Find where the given text appears and provide that cell's center as (X, Y) coordinate. 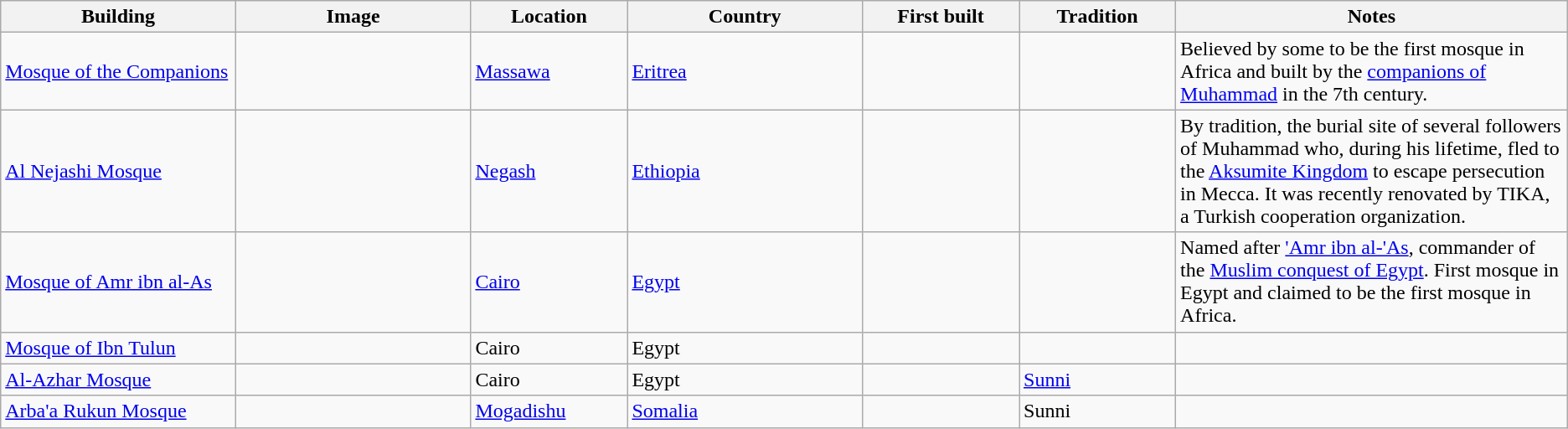
Location (549, 17)
Mosque of Ibn Tulun (119, 348)
Tradition (1097, 17)
Believed by some to be the first mosque in Africa and built by the companions of Muhammad in the 7th century. (1372, 71)
Named after 'Amr ibn al-'As, commander of the Muslim conquest of Egypt. First mosque in Egypt and claimed to be the first mosque in Africa. (1372, 282)
Negash (549, 171)
Eritrea (745, 71)
Arba'a Rukun Mosque (119, 411)
Notes (1372, 17)
Somalia (745, 411)
Mogadishu (549, 411)
First built (940, 17)
Building (119, 17)
Ethiopia (745, 171)
Country (745, 17)
Mosque of the Companions (119, 71)
Image (353, 17)
Mosque of Amr ibn al-As (119, 282)
Al Nejashi Mosque (119, 171)
Al-Azhar Mosque (119, 380)
Massawa (549, 71)
